Find where the given text appears and provide that cell's center as [x, y] coordinate. 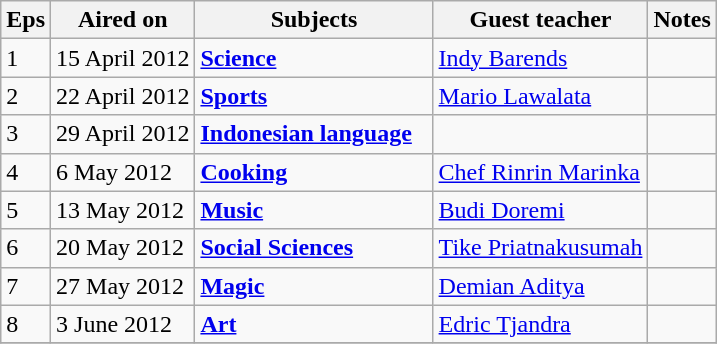
4 [26, 172]
Notes [682, 20]
Music [314, 210]
Social Sciences [314, 248]
7 [26, 286]
Subjects [314, 20]
20 May 2012 [123, 248]
6 [26, 248]
Indonesian language [314, 134]
Eps [26, 20]
3 June 2012 [123, 324]
Indy Barends [540, 58]
Tike Priatnakusumah [540, 248]
Guest teacher [540, 20]
Mario Lawalata [540, 96]
22 April 2012 [123, 96]
Cooking [314, 172]
3 [26, 134]
2 [26, 96]
Art [314, 324]
5 [26, 210]
Magic [314, 286]
Sports [314, 96]
Demian Aditya [540, 286]
29 April 2012 [123, 134]
6 May 2012 [123, 172]
1 [26, 58]
Aired on [123, 20]
27 May 2012 [123, 286]
Budi Doremi [540, 210]
8 [26, 324]
Edric Tjandra [540, 324]
Chef Rinrin Marinka [540, 172]
13 May 2012 [123, 210]
Science [314, 58]
15 April 2012 [123, 58]
